Output the [X, Y] coordinate of the center of the cell containing the given text.  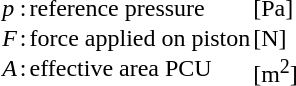
force applied on piston [140, 38]
F [10, 38]
: [24, 38]
